Return [x, y] of the center of cell containing provided text 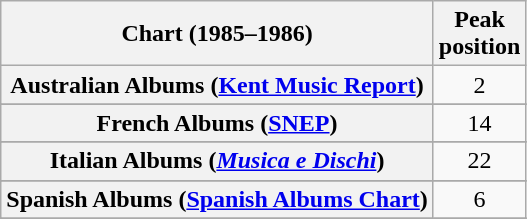
Chart (1985–1986) [218, 34]
Spanish Albums (Spanish Albums Chart) [218, 199]
Australian Albums (Kent Music Report) [218, 85]
Italian Albums (Musica e Dischi) [218, 161]
14 [479, 123]
Peakposition [479, 34]
22 [479, 161]
6 [479, 199]
French Albums (SNEP) [218, 123]
2 [479, 85]
